Provide the [X, Y] coordinate of the cell's center where the given text is located.  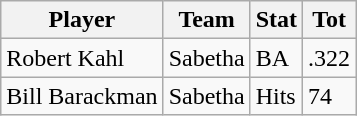
Player [82, 20]
BA [276, 58]
.322 [330, 58]
Stat [276, 20]
Robert Kahl [82, 58]
Tot [330, 20]
Bill Barackman [82, 96]
74 [330, 96]
Team [206, 20]
Hits [276, 96]
